Extract the [x, y] coordinate from the center of the cell holding the provided text.  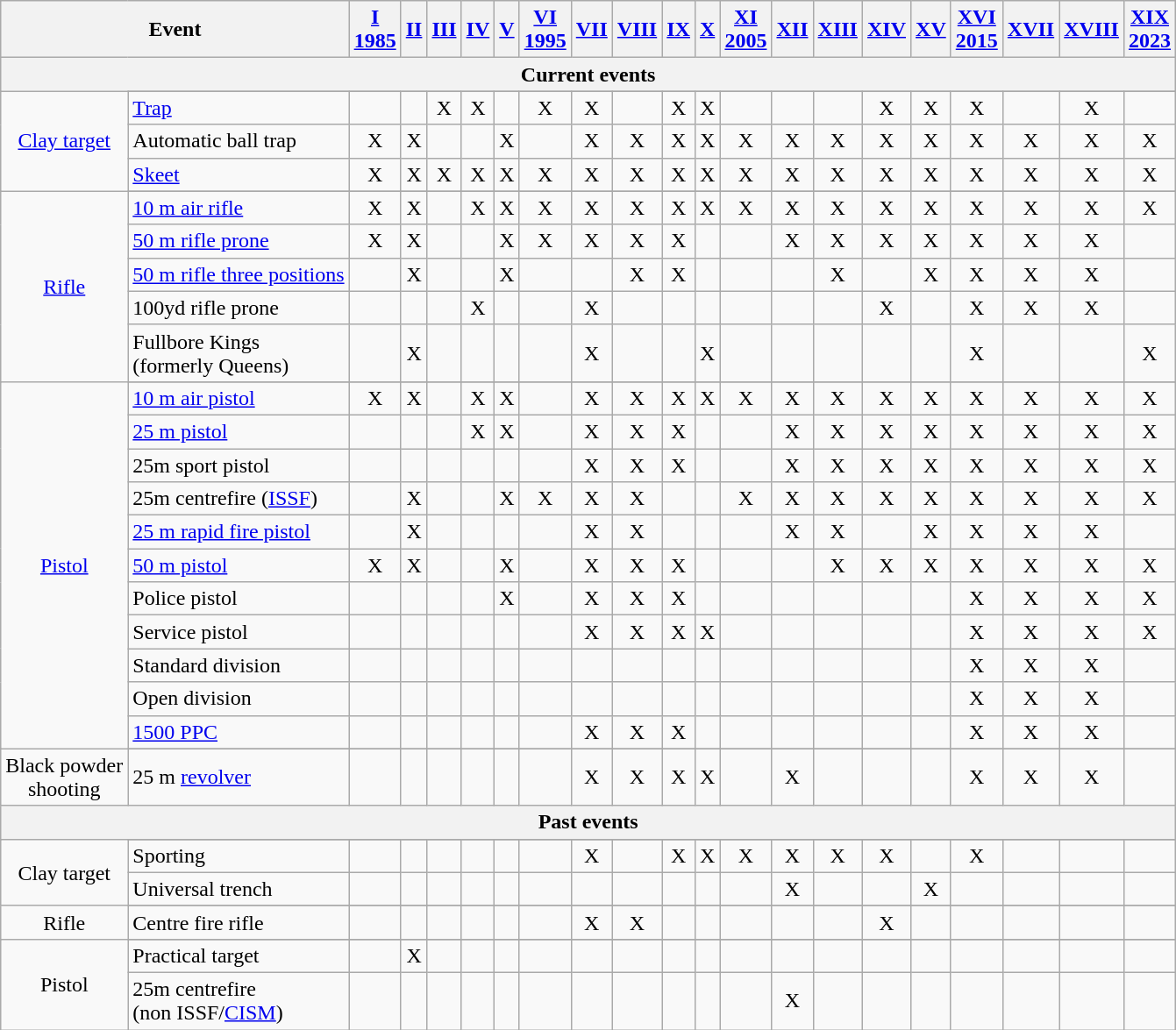
Open division [239, 699]
Centre fire rifle [239, 922]
50 m pistol [239, 565]
Black powder shooting [65, 777]
10 m air rifle [239, 208]
XIV [886, 30]
XV [931, 30]
XI2005 [745, 30]
I1985 [375, 30]
XIX2023 [1149, 30]
25m sport pistol [239, 465]
XIII [837, 30]
Trap [239, 108]
VII [591, 30]
V [507, 30]
III [444, 30]
XVI2015 [977, 30]
50 m rifle prone [239, 241]
1500 PPC [239, 732]
25m centrefire (non ISSF/CISM) [239, 1001]
10 m air pistol [239, 398]
50 m rifle three positions [239, 274]
IV [478, 30]
Event [175, 30]
IX [679, 30]
II [414, 30]
VI1995 [545, 30]
Service pistol [239, 632]
XII [793, 30]
Practical target [239, 955]
25 m pistol [239, 431]
Automatic ball trap [239, 141]
25 m rapid fire pistol [239, 532]
25 m revolver [239, 777]
25m centrefire (ISSF) [239, 499]
100yd rifle prone [239, 308]
Skeet [239, 174]
Current events [588, 75]
Standard division [239, 665]
XVIII [1092, 30]
Fullbore Kings (formerly Queens) [239, 352]
XVII [1030, 30]
Police pistol [239, 599]
Sporting [239, 856]
Past events [588, 822]
Universal trench [239, 889]
VIII [637, 30]
